Search for the cell housing the specified text and yield its (x, y) center coordinate. 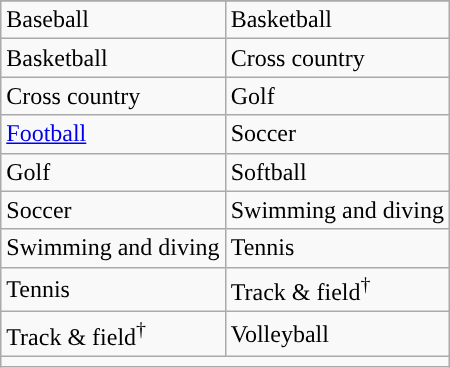
Baseball (113, 20)
Softball (337, 172)
Volleyball (337, 334)
Football (113, 134)
